Return the [x, y] coordinate for the center point of the cell that contains the specified text.  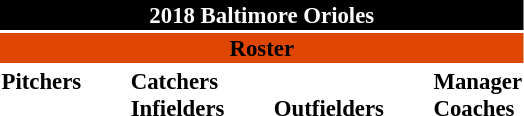
Roster [262, 48]
2018 Baltimore Orioles [262, 15]
